Detect which cell encompasses the target text, then output its (X, Y) center coordinate. 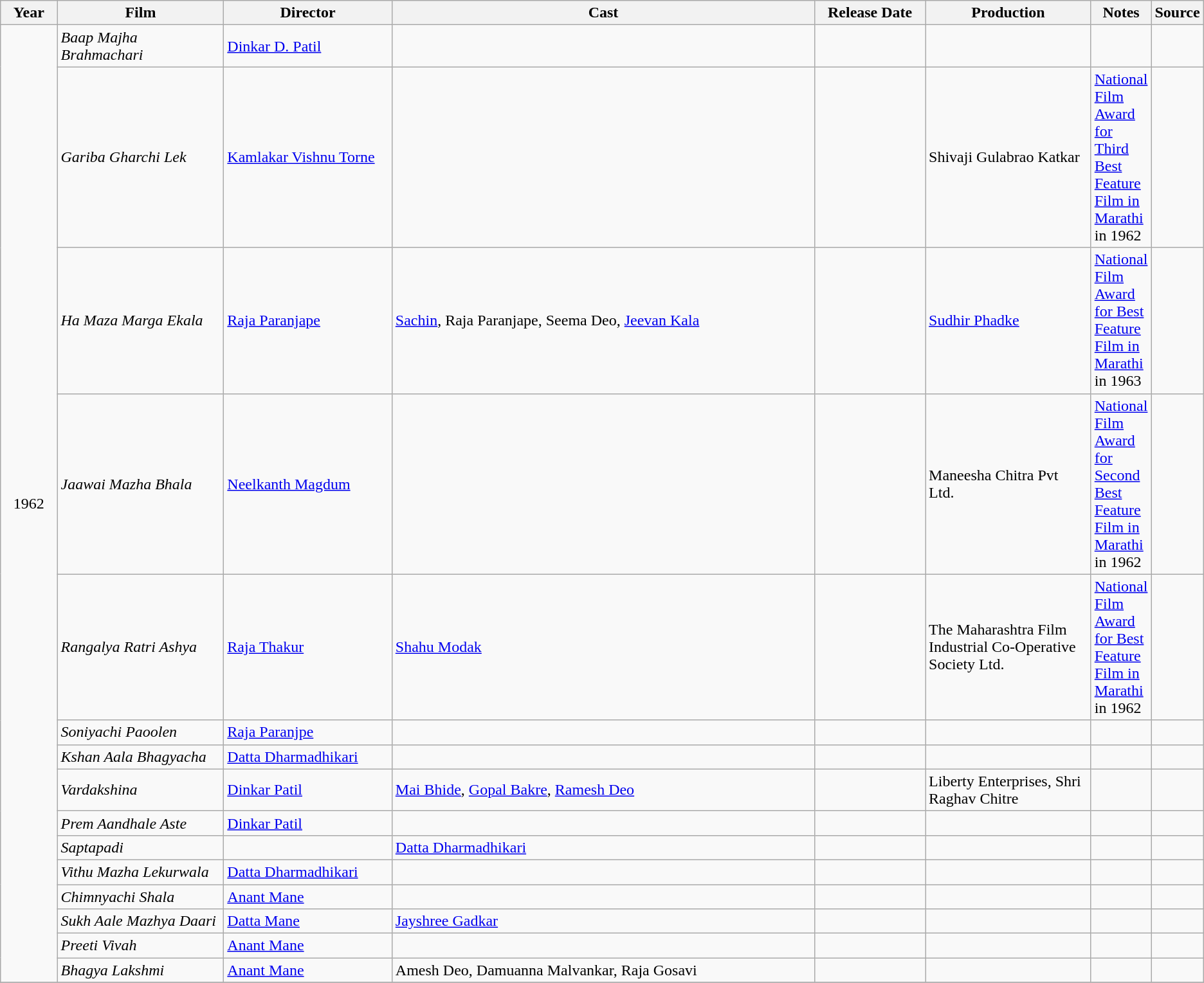
Source (1177, 13)
National Film Award for Best Feature Film in Marathi in 1962 (1121, 647)
Year (29, 13)
Vithu Mazha Lekurwala (140, 872)
National Film Award for Second Best Feature Film in Marathi in 1962 (1121, 483)
Director (307, 13)
Shivaji Gulabrao Katkar (1008, 157)
Chimnyachi Shala (140, 897)
Vardakshina (140, 789)
Kamlakar Vishnu Torne (307, 157)
Neelkanth Magdum (307, 483)
1962 (29, 504)
Notes (1121, 13)
Soniyachi Paoolen (140, 732)
Rangalya Ratri Ashya (140, 647)
Shahu Modak (603, 647)
Bhagya Lakshmi (140, 970)
Amesh Deo, Damuanna Malvankar, Raja Gosavi (603, 970)
Ha Maza Marga Ekala (140, 320)
Dinkar D. Patil (307, 46)
Production (1008, 13)
Jaawai Mazha Bhala (140, 483)
National Film Award for Third Best Feature Film in Marathi in 1962 (1121, 157)
Kshan Aala Bhagyacha (140, 757)
Sudhir Phadke (1008, 320)
Sukh Aale Mazhya Daari (140, 921)
Liberty Enterprises, Shri Raghav Chitre (1008, 789)
Datta Mane (307, 921)
Baap Majha Brahmachari (140, 46)
The Maharashtra Film Industrial Co-Operative Society Ltd. (1008, 647)
Preeti Vivah (140, 946)
Jayshree Gadkar (603, 921)
Raja Paranjape (307, 320)
Release Date (870, 13)
Saptapadi (140, 847)
Raja Paranjpe (307, 732)
Film (140, 13)
National Film Award for Best Feature Film in Marathi in 1963 (1121, 320)
Prem Aandhale Aste (140, 823)
Sachin, Raja Paranjape, Seema Deo, Jeevan Kala (603, 320)
Mai Bhide, Gopal Bakre, Ramesh Deo (603, 789)
Gariba Gharchi Lek (140, 157)
Cast (603, 13)
Maneesha Chitra Pvt Ltd. (1008, 483)
Raja Thakur (307, 647)
